Output the [x, y] coordinate of the center of the cell containing the given text.  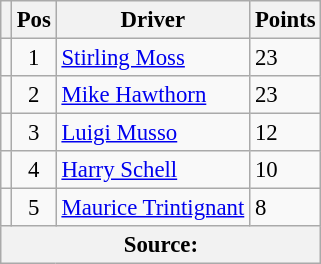
Source: [161, 245]
12 [286, 133]
Luigi Musso [152, 133]
Pos [34, 20]
1 [34, 58]
Points [286, 20]
10 [286, 170]
4 [34, 170]
Mike Hawthorn [152, 95]
3 [34, 133]
Stirling Moss [152, 58]
2 [34, 95]
5 [34, 208]
Maurice Trintignant [152, 208]
Harry Schell [152, 170]
8 [286, 208]
Driver [152, 20]
